Find where the given text appears and provide that cell's center as [X, Y] coordinate. 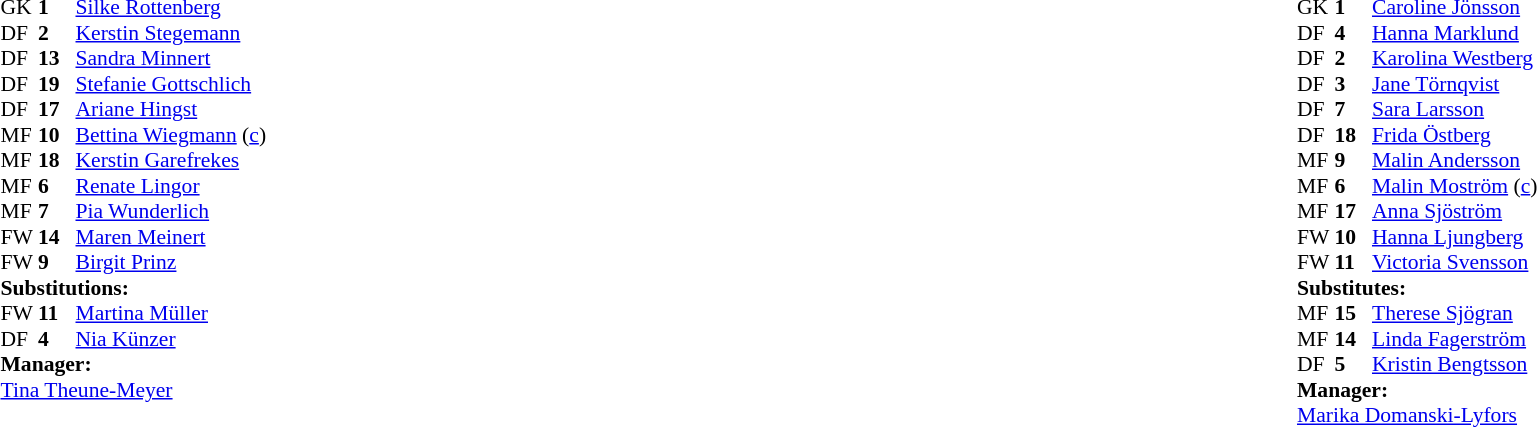
5 [1353, 365]
13 [57, 59]
Sandra Minnert [172, 59]
Ariane Hingst [172, 109]
Malin Moström (c) [1454, 186]
Kristin Bengtsson [1454, 365]
Maren Meinert [172, 237]
3 [1353, 84]
Linda Fagerström [1454, 339]
Victoria Svensson [1454, 263]
Hanna Ljungberg [1454, 237]
Birgit Prinz [172, 263]
Pia Wunderlich [172, 211]
Kerstin Garefrekes [172, 161]
Hanna Marklund [1454, 33]
Martina Müller [172, 313]
Sara Larsson [1454, 109]
Kerstin Stegemann [172, 33]
Stefanie Gottschlich [172, 84]
Tina Theune-Meyer [133, 390]
Jane Törnqvist [1454, 84]
Anna Sjöström [1454, 211]
Nia Künzer [172, 339]
Therese Sjögran [1454, 313]
Karolina Westberg [1454, 59]
Renate Lingor [172, 186]
19 [57, 84]
Bettina Wiegmann (c) [172, 135]
15 [1353, 313]
Substitutions: [133, 288]
Malin Andersson [1454, 161]
Substitutes: [1417, 288]
Frida Östberg [1454, 135]
